Extract the (X, Y) coordinate from the center of the cell holding the provided text.  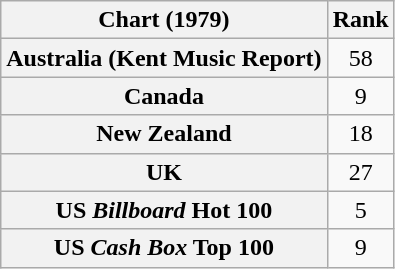
Australia (Kent Music Report) (164, 58)
US Cash Box Top 100 (164, 248)
US Billboard Hot 100 (164, 210)
Rank (360, 20)
Chart (1979) (164, 20)
5 (360, 210)
18 (360, 134)
New Zealand (164, 134)
27 (360, 172)
UK (164, 172)
58 (360, 58)
Canada (164, 96)
